Capture the cell that displays the provided text and extract its (X, Y) central coordinate. 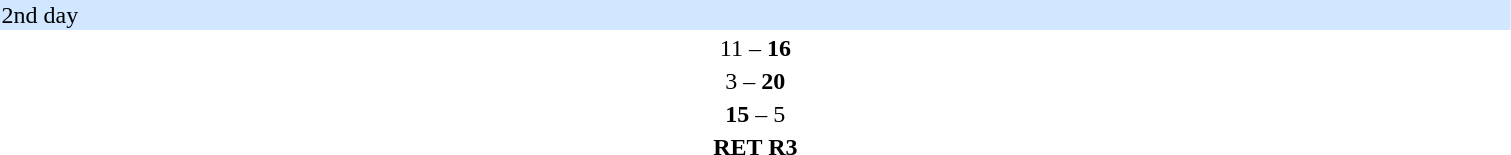
2nd day (756, 15)
3 – 20 (756, 81)
15 – 5 (756, 114)
11 – 16 (756, 48)
